Search for the cell housing the specified text and yield its [X, Y] center coordinate. 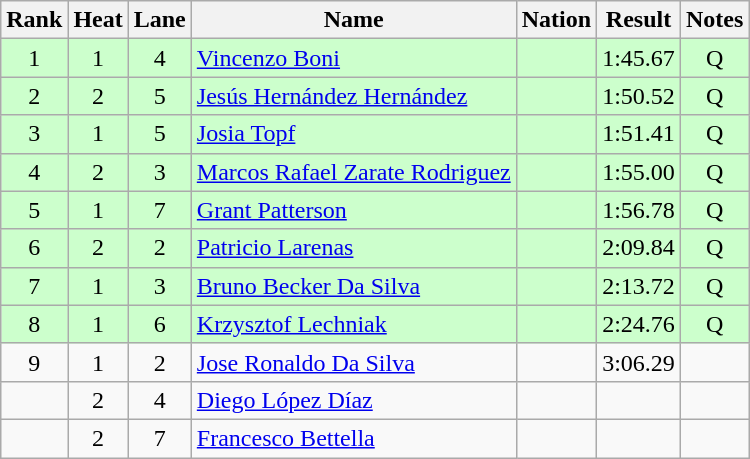
1:55.00 [639, 172]
8 [34, 324]
1:51.41 [639, 134]
Krzysztof Lechniak [354, 324]
1:56.78 [639, 210]
Jesús Hernández Hernández [354, 96]
Lane [160, 20]
2:09.84 [639, 248]
9 [34, 362]
Nation [556, 20]
2:13.72 [639, 286]
Diego López Díaz [354, 400]
Bruno Becker Da Silva [354, 286]
Jose Ronaldo Da Silva [354, 362]
Josia Topf [354, 134]
Grant Patterson [354, 210]
Rank [34, 20]
Name [354, 20]
Result [639, 20]
Patricio Larenas [354, 248]
Notes [714, 20]
Vincenzo Boni [354, 58]
Francesco Bettella [354, 438]
Heat [98, 20]
2:24.76 [639, 324]
3:06.29 [639, 362]
1:50.52 [639, 96]
Marcos Rafael Zarate Rodriguez [354, 172]
1:45.67 [639, 58]
